Return the (X, Y) coordinate for the center point of the cell that contains the specified text.  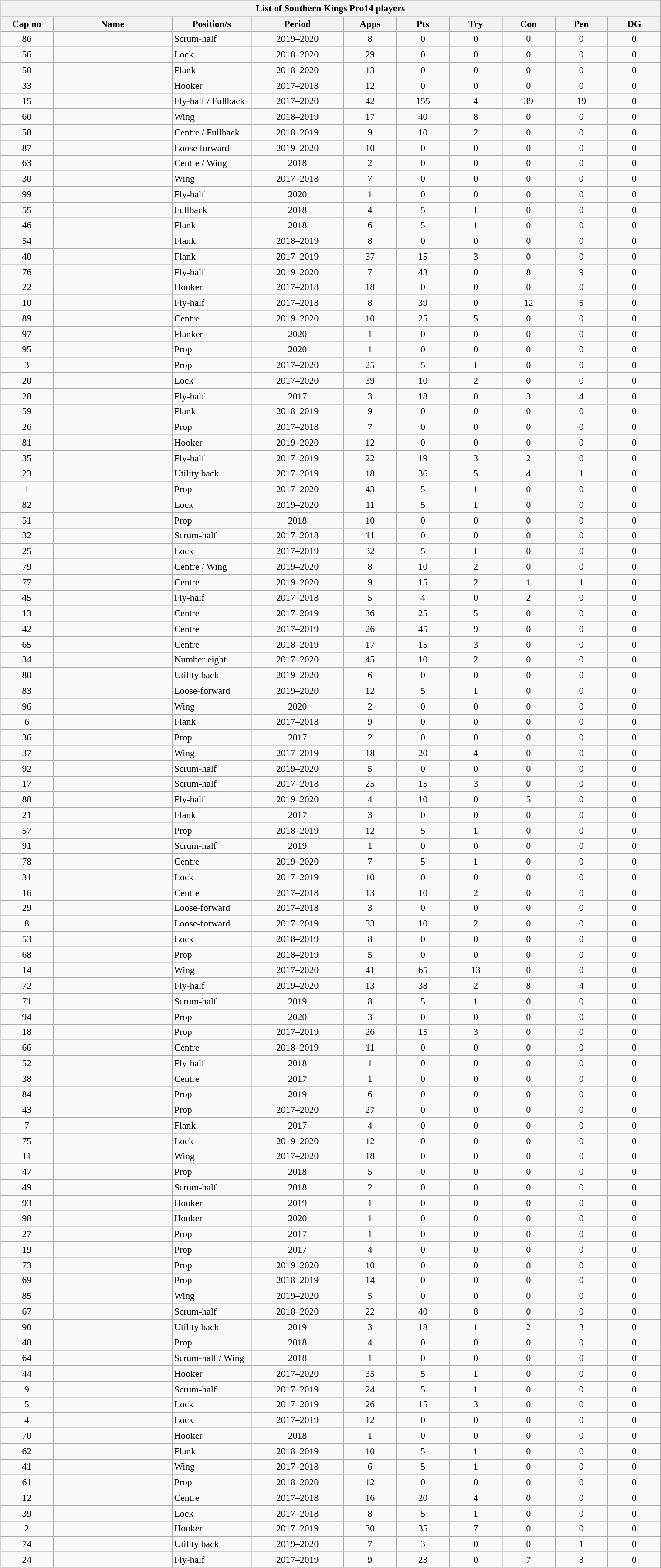
72 (27, 986)
Apps (370, 24)
Cap no (27, 24)
54 (27, 241)
Position/s (212, 24)
78 (27, 862)
88 (27, 800)
Try (476, 24)
28 (27, 396)
97 (27, 334)
80 (27, 676)
77 (27, 582)
31 (27, 877)
Con (528, 24)
44 (27, 1374)
76 (27, 272)
90 (27, 1327)
69 (27, 1281)
68 (27, 955)
57 (27, 831)
63 (27, 163)
Scrum-half / Wing (212, 1358)
Name (112, 24)
21 (27, 815)
93 (27, 1203)
89 (27, 319)
47 (27, 1172)
List of Southern Kings Pro14 players (330, 8)
53 (27, 939)
81 (27, 443)
75 (27, 1141)
155 (423, 101)
64 (27, 1358)
95 (27, 350)
87 (27, 148)
56 (27, 55)
62 (27, 1451)
49 (27, 1188)
94 (27, 1017)
83 (27, 691)
74 (27, 1544)
92 (27, 769)
Fly-half / Fullback (212, 101)
70 (27, 1436)
34 (27, 660)
79 (27, 567)
98 (27, 1219)
61 (27, 1483)
Pts (423, 24)
73 (27, 1265)
Centre / Fullback (212, 132)
86 (27, 39)
59 (27, 412)
Pen (581, 24)
46 (27, 226)
66 (27, 1048)
DG (634, 24)
99 (27, 195)
Fullback (212, 210)
84 (27, 1095)
Number eight (212, 660)
Period (298, 24)
48 (27, 1343)
91 (27, 846)
67 (27, 1312)
71 (27, 1001)
96 (27, 706)
60 (27, 117)
58 (27, 132)
85 (27, 1296)
Flanker (212, 334)
82 (27, 505)
55 (27, 210)
Loose forward (212, 148)
52 (27, 1064)
51 (27, 520)
50 (27, 71)
